From the cell containing the given text, extract its center point as (X, Y) coordinate. 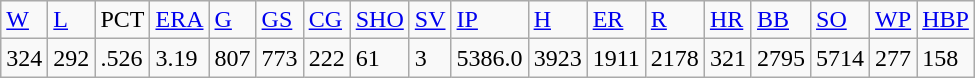
61 (380, 58)
321 (728, 58)
773 (280, 58)
ERA (180, 20)
1911 (616, 58)
G (232, 20)
3 (430, 58)
3.19 (180, 58)
5386.0 (490, 58)
158 (946, 58)
292 (72, 58)
ER (616, 20)
PCT (122, 20)
IP (490, 20)
324 (24, 58)
SV (430, 20)
HBP (946, 20)
BB (780, 20)
.526 (122, 58)
WP (894, 20)
GS (280, 20)
HR (728, 20)
SO (840, 20)
CG (326, 20)
L (72, 20)
W (24, 20)
2795 (780, 58)
R (674, 20)
SHO (380, 20)
277 (894, 58)
H (558, 20)
222 (326, 58)
3923 (558, 58)
5714 (840, 58)
2178 (674, 58)
807 (232, 58)
